Return the [X, Y] coordinate for the center point of the cell that contains the specified text.  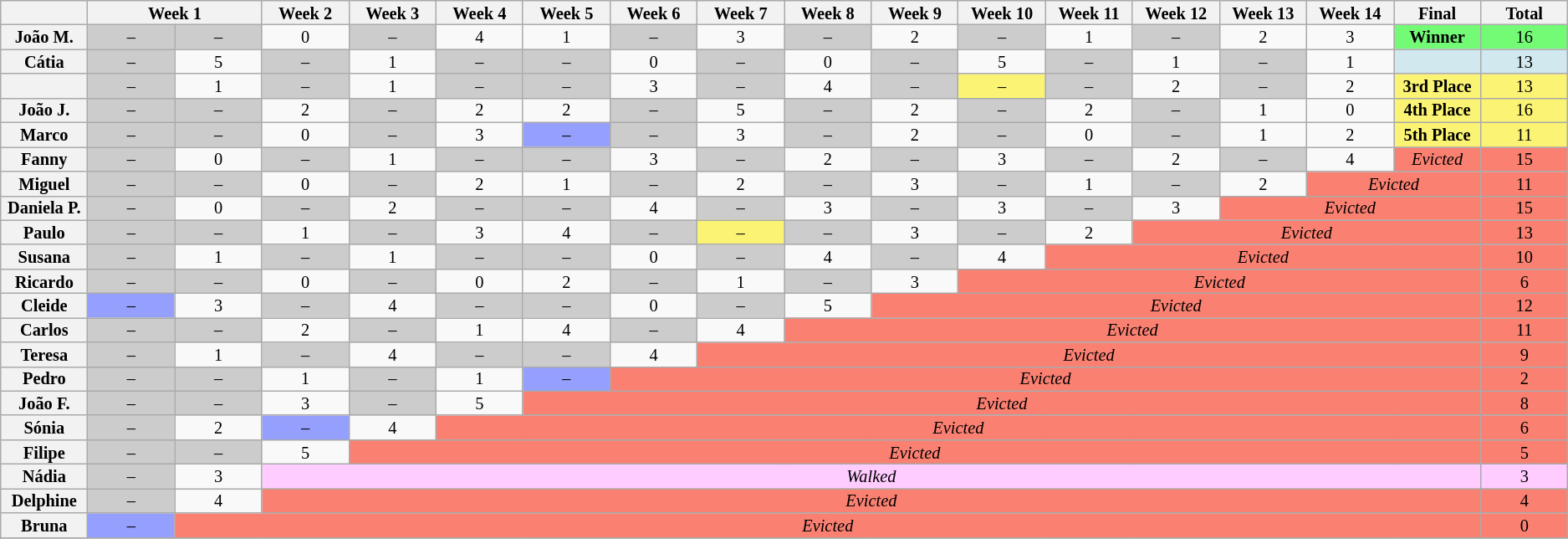
João J. [44, 110]
Week 7 [741, 12]
Week 10 [1002, 12]
Ricardo [44, 281]
Week 1 [175, 12]
Week 12 [1176, 12]
12 [1525, 305]
Nádia [44, 475]
Week 3 [392, 12]
João M. [44, 37]
Fanny [44, 159]
Week 8 [828, 12]
Cleide [44, 305]
Cátia [44, 62]
4th Place [1437, 110]
Delphine [44, 501]
9 [1525, 355]
Teresa [44, 355]
Bruna [44, 526]
8 [1525, 403]
Week 4 [479, 12]
Total [1525, 12]
Week 11 [1089, 12]
Week 5 [566, 12]
Week 6 [654, 12]
Daniela P. [44, 208]
Week 9 [915, 12]
Carlos [44, 330]
Week 13 [1263, 12]
Winner [1437, 37]
Miguel [44, 182]
Week 14 [1350, 12]
Week 2 [305, 12]
Sónia [44, 427]
Filipe [44, 452]
Walked [871, 475]
Susana [44, 256]
5th Place [1437, 134]
3rd Place [1437, 85]
10 [1525, 256]
Pedro [44, 378]
Final [1437, 12]
Paulo [44, 233]
Marco [44, 134]
João F. [44, 403]
